Search for the cell housing the specified text and yield its (x, y) center coordinate. 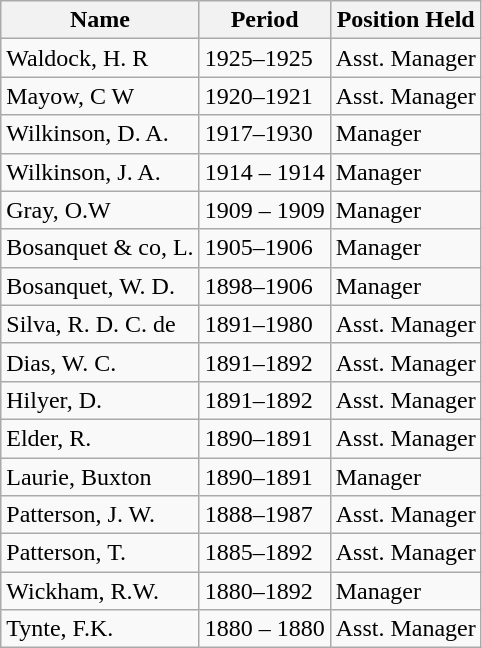
1880 – 1880 (264, 629)
1891–1980 (264, 324)
Name (100, 20)
Patterson, J. W. (100, 515)
Wickham, R.W. (100, 591)
1917–1930 (264, 134)
1925–1925 (264, 58)
1898–1906 (264, 286)
Bosanquet, W. D. (100, 286)
Mayow, C W (100, 96)
Patterson, T. (100, 553)
Gray, O.W (100, 210)
Hilyer, D. (100, 400)
1885–1892 (264, 553)
Wilkinson, J. A. (100, 172)
Dias, W. C. (100, 362)
1909 – 1909 (264, 210)
1920–1921 (264, 96)
Tynte, F.K. (100, 629)
Period (264, 20)
1880–1892 (264, 591)
Waldock, H. R (100, 58)
Silva, R. D. C. de (100, 324)
1888–1987 (264, 515)
Elder, R. (100, 438)
Position Held (406, 20)
Wilkinson, D. A. (100, 134)
Bosanquet & co, L. (100, 248)
1914 – 1914 (264, 172)
Laurie, Buxton (100, 477)
1905–1906 (264, 248)
